Scan for the cell matching the given text and deliver its [X, Y] coordinate at center. 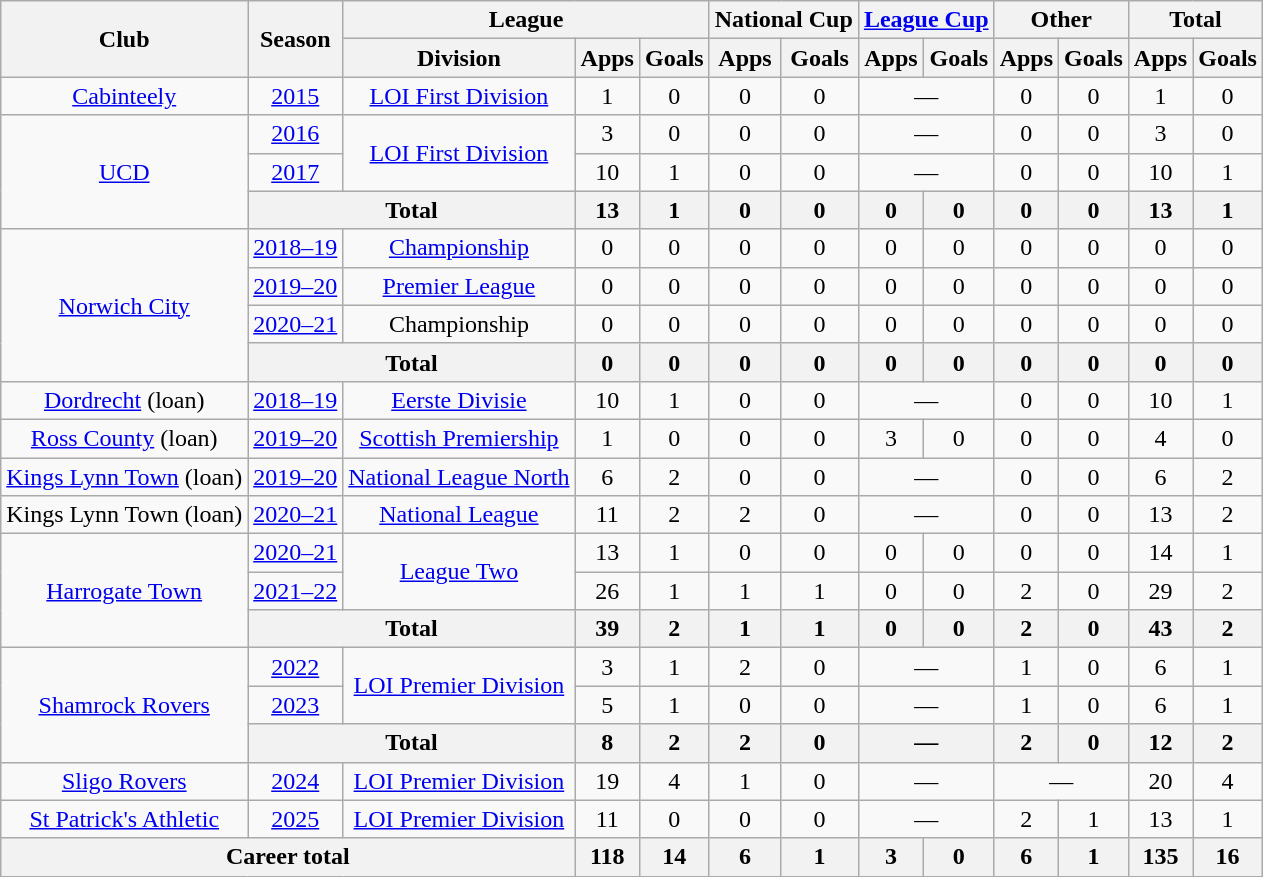
Eerste Divisie [459, 400]
26 [607, 591]
Shamrock Rovers [124, 705]
Club [124, 39]
Division [459, 58]
5 [607, 705]
2021–22 [296, 591]
29 [1160, 591]
Ross County (loan) [124, 438]
2015 [296, 96]
Career total [288, 857]
16 [1228, 857]
UCD [124, 172]
League Cup [926, 20]
2024 [296, 781]
National League North [459, 477]
19 [607, 781]
National Cup [784, 20]
20 [1160, 781]
2017 [296, 172]
135 [1160, 857]
Dordrecht (loan) [124, 400]
39 [607, 629]
Norwich City [124, 305]
Cabinteely [124, 96]
League Two [459, 572]
Premier League [459, 286]
2025 [296, 819]
National League [459, 515]
2022 [296, 667]
Harrogate Town [124, 591]
Season [296, 39]
43 [1160, 629]
118 [607, 857]
Sligo Rovers [124, 781]
8 [607, 743]
12 [1160, 743]
Scottish Premiership [459, 438]
2023 [296, 705]
League [526, 20]
Other [1061, 20]
2016 [296, 134]
St Patrick's Athletic [124, 819]
